Output the [X, Y] coordinate of the center of the cell containing the given text.  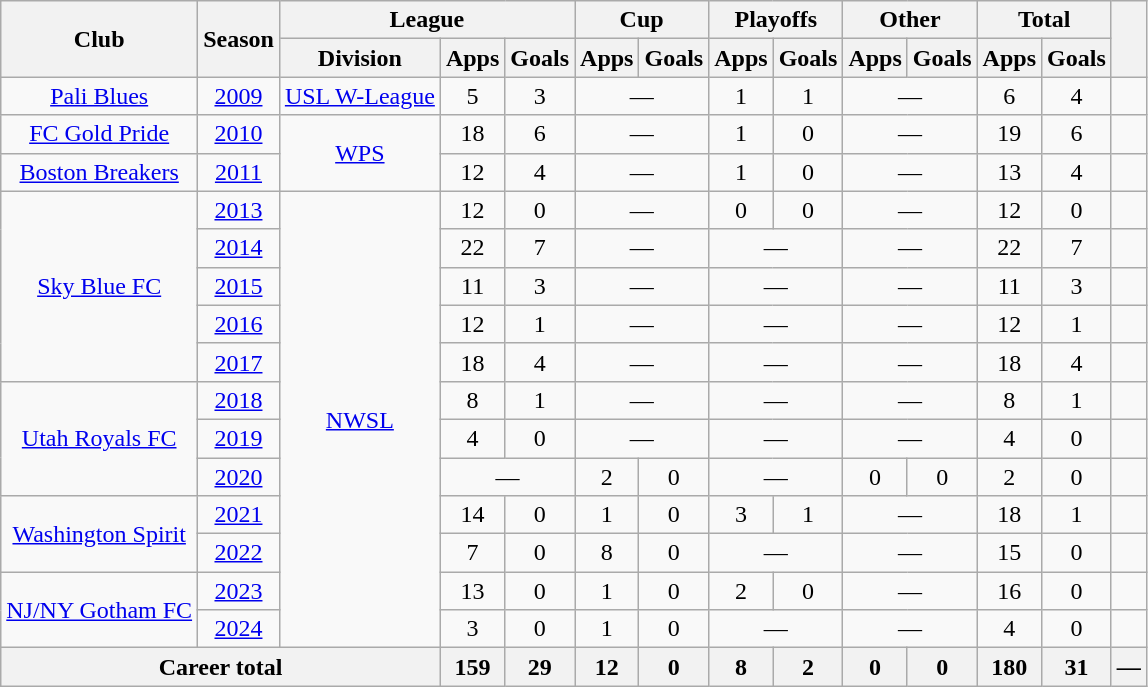
Washington Spirit [100, 534]
180 [1009, 667]
Division [360, 58]
19 [1009, 134]
2010 [239, 134]
NWSL [360, 420]
2019 [239, 438]
16 [1009, 591]
Season [239, 39]
159 [472, 667]
2014 [239, 248]
2024 [239, 629]
Sky Blue FC [100, 286]
2009 [239, 96]
2022 [239, 553]
Total [1044, 20]
2018 [239, 400]
31 [1077, 667]
WPS [360, 153]
Other [910, 20]
2020 [239, 477]
Utah Royals FC [100, 438]
2023 [239, 591]
2011 [239, 172]
Cup [642, 20]
League [426, 20]
2015 [239, 286]
USL W-League [360, 96]
Career total [221, 667]
14 [472, 515]
5 [472, 96]
FC Gold Pride [100, 134]
Boston Breakers [100, 172]
Club [100, 39]
2021 [239, 515]
15 [1009, 553]
2013 [239, 210]
2016 [239, 324]
NJ/NY Gotham FC [100, 610]
29 [540, 667]
Pali Blues [100, 96]
2017 [239, 362]
Playoffs [776, 20]
